Extract the (x, y) coordinate from the center of the cell holding the provided text.  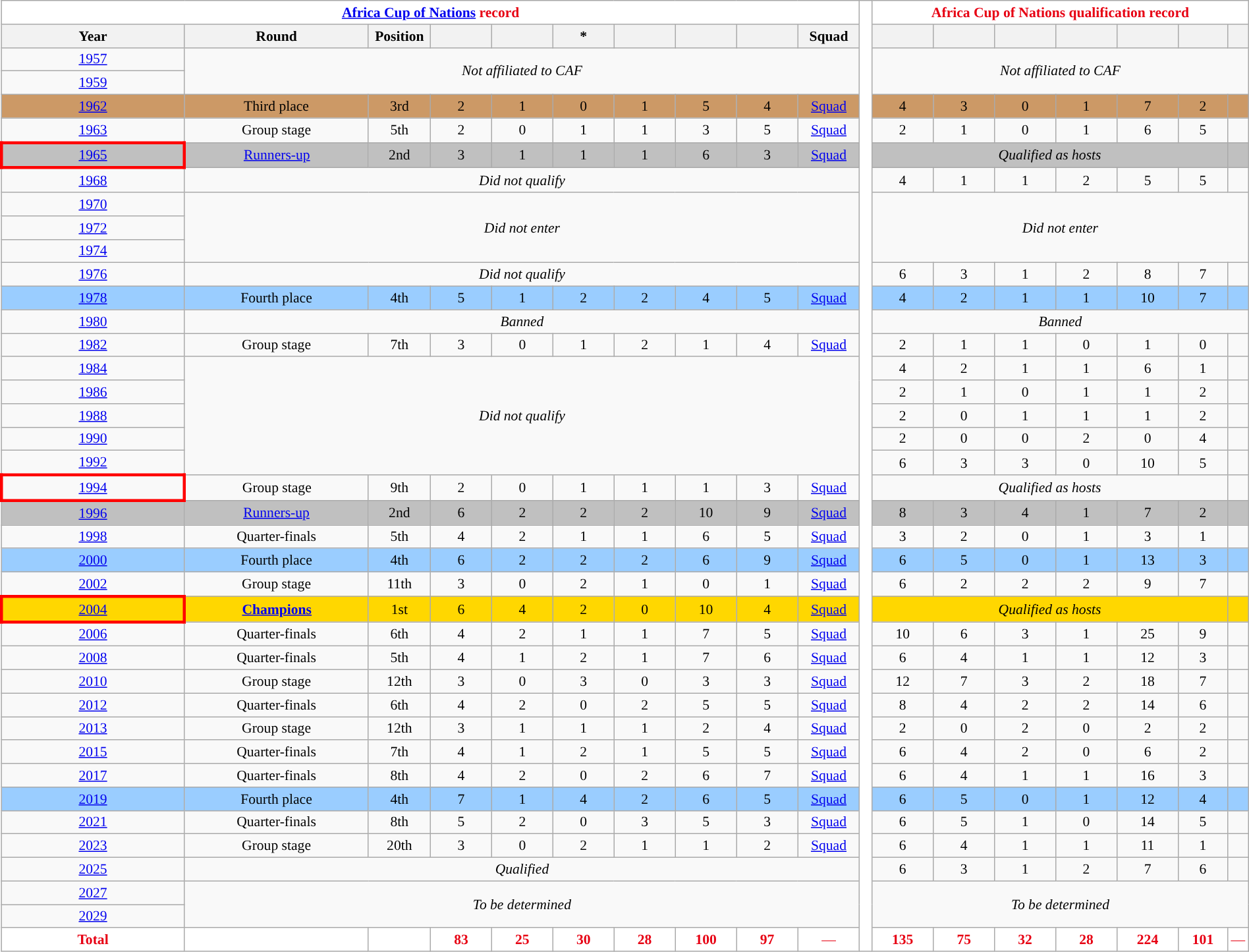
2015 (93, 752)
1965 (93, 155)
75 (964, 940)
2000 (93, 561)
2004 (93, 609)
13 (1148, 561)
2008 (93, 658)
Position (399, 36)
2010 (93, 682)
3rd (399, 107)
1976 (93, 275)
30 (584, 940)
2019 (93, 799)
224 (1148, 940)
1972 (93, 228)
1980 (93, 322)
Total (93, 940)
1982 (93, 345)
11th (399, 584)
1968 (93, 181)
1998 (93, 537)
Africa Cup of Nations record (431, 13)
20th (399, 846)
11 (1148, 846)
2025 (93, 870)
Champions (277, 609)
18 (1148, 682)
1962 (93, 107)
2006 (93, 634)
1959 (93, 83)
1986 (93, 392)
* (584, 36)
1988 (93, 416)
83 (461, 940)
9th (399, 488)
2029 (93, 916)
1957 (93, 59)
1970 (93, 204)
2023 (93, 846)
32 (1025, 940)
1st (399, 609)
97 (767, 940)
135 (902, 940)
16 (1148, 775)
1974 (93, 251)
1963 (93, 130)
1984 (93, 369)
1996 (93, 513)
2021 (93, 822)
Year (93, 36)
1992 (93, 462)
Qualified (522, 870)
2013 (93, 729)
2017 (93, 775)
Third place (277, 107)
Africa Cup of Nations qualification record (1061, 13)
1990 (93, 439)
100 (706, 940)
1978 (93, 298)
101 (1203, 940)
2027 (93, 893)
Round (277, 36)
2002 (93, 584)
2012 (93, 705)
1994 (93, 488)
